For the text-containing cell, return its midpoint in [X, Y] coordinate format. 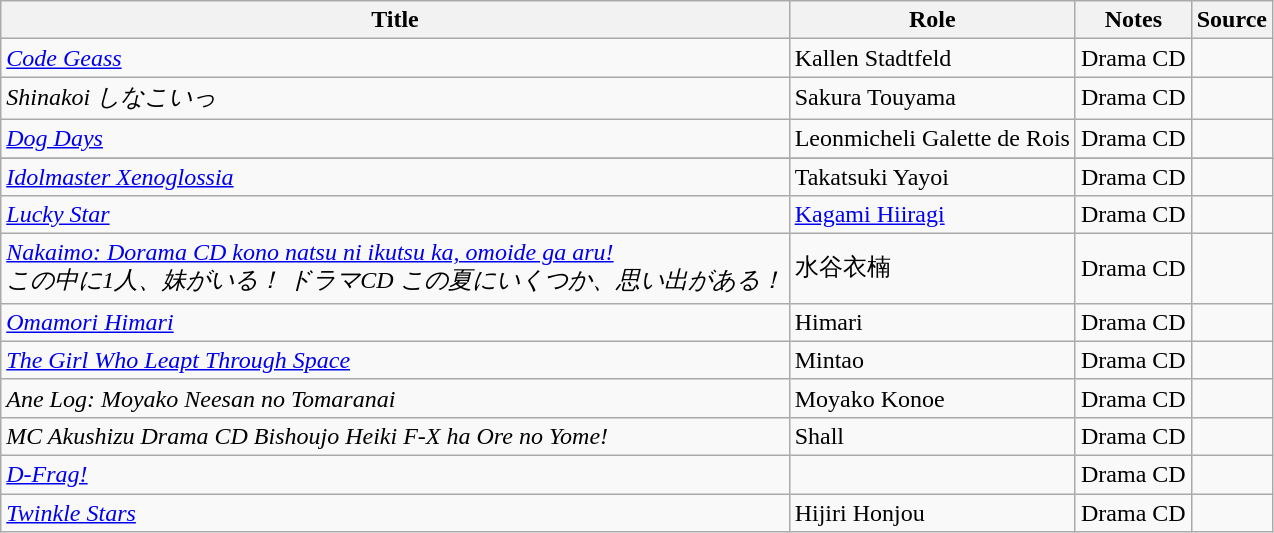
Omamori Himari [395, 322]
Lucky Star [395, 215]
D-Frag! [395, 474]
Role [932, 20]
Shall [932, 436]
Notes [1133, 20]
Nakaimo: Dorama CD kono natsu ni ikutsu ka, omoide ga aru!この中に1人、妹がいる！ ドラマCD この夏にいくつか、思い出がある！ [395, 269]
Ane Log: Moyako Neesan no Tomaranai [395, 398]
Moyako Konoe [932, 398]
Takatsuki Yayoi [932, 177]
Title [395, 20]
Kallen Stadtfeld [932, 58]
Twinkle Stars [395, 513]
Kagami Hiiragi [932, 215]
Idolmaster Xenoglossia [395, 177]
Mintao [932, 360]
MC Akushizu Drama CD Bishoujo Heiki F-X ha Ore no Yome! [395, 436]
Hijiri Honjou [932, 513]
Code Geass [395, 58]
Himari [932, 322]
Dog Days [395, 138]
Source [1232, 20]
The Girl Who Leapt Through Space [395, 360]
Leonmicheli Galette de Rois [932, 138]
水谷衣楠 [932, 269]
Sakura Touyama [932, 98]
Shinakoi しなこいっ [395, 98]
